From the cell containing the given text, extract its center point as (X, Y) coordinate. 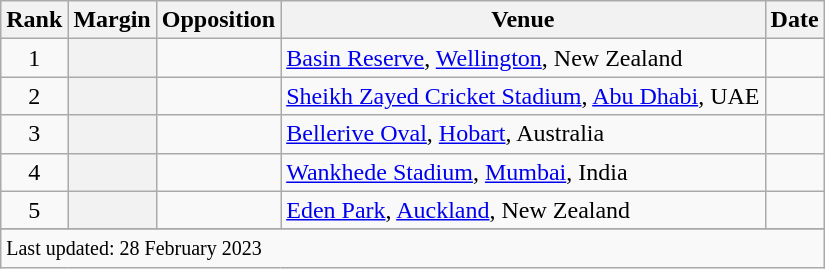
Bellerive Oval, Hobart, Australia (523, 134)
Eden Park, Auckland, New Zealand (523, 210)
Wankhede Stadium, Mumbai, India (523, 172)
Date (794, 20)
1 (34, 58)
Last updated: 28 February 2023 (412, 248)
4 (34, 172)
Basin Reserve, Wellington, New Zealand (523, 58)
Sheikh Zayed Cricket Stadium, Abu Dhabi, UAE (523, 96)
3 (34, 134)
Venue (523, 20)
2 (34, 96)
Margin (112, 20)
5 (34, 210)
Opposition (218, 20)
Rank (34, 20)
